Identify which cell holds the provided text, then report its (X, Y) central coordinate. 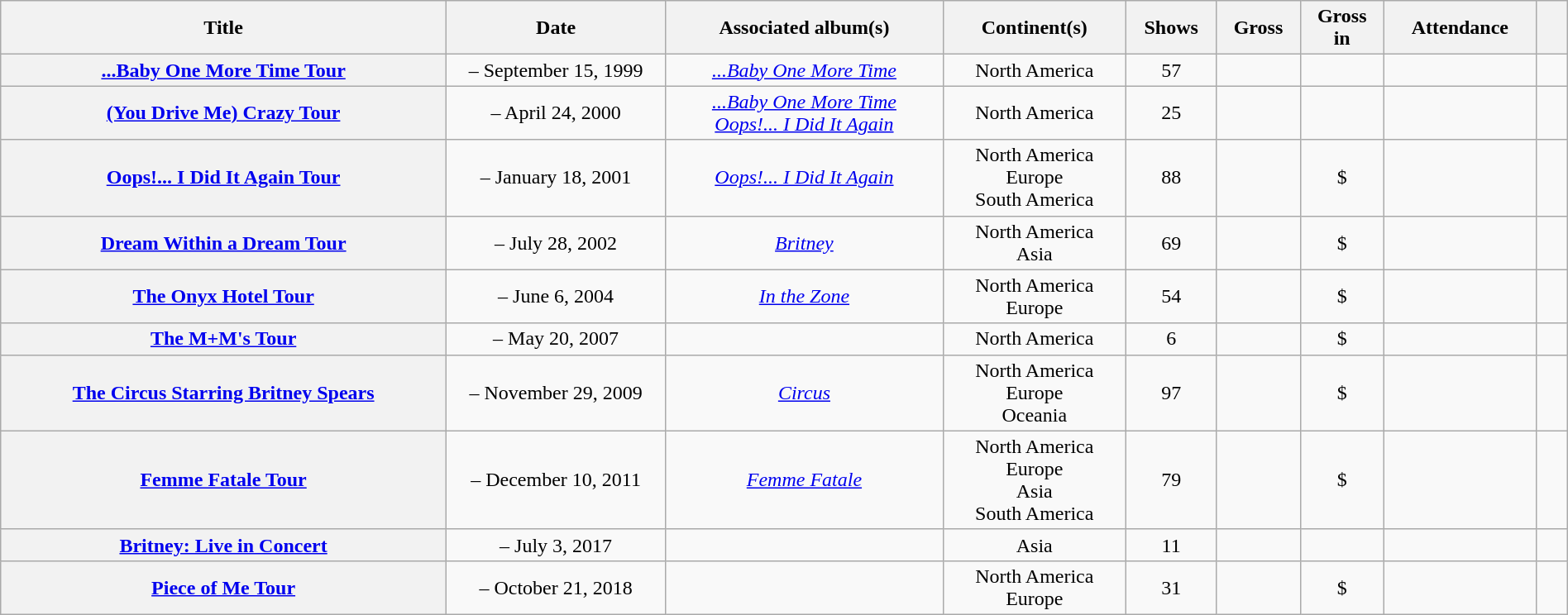
– June 6, 2004 (556, 296)
54 (1171, 296)
Shows (1171, 28)
Gross (1259, 28)
6 (1171, 339)
North AmericaAsia (1034, 243)
– November 29, 2009 (556, 393)
Circus (805, 393)
– October 21, 2018 (556, 587)
– January 18, 2001 (556, 178)
North AmericaEuropeAsiaSouth America (1034, 479)
Continent(s) (1034, 28)
Oops!... I Did It Again Tour (223, 178)
...Baby One More TimeOops!... I Did It Again (805, 112)
Femme Fatale Tour (223, 479)
– July 28, 2002 (556, 243)
Piece of Me Tour (223, 587)
The Onyx Hotel Tour (223, 296)
69 (1171, 243)
79 (1171, 479)
Dream Within a Dream Tour (223, 243)
– April 24, 2000 (556, 112)
Attendance (1460, 28)
The Circus Starring Britney Spears (223, 393)
North AmericaEuropeSouth America (1034, 178)
88 (1171, 178)
– July 3, 2017 (556, 545)
...Baby One More Time Tour (223, 70)
Gross in (1341, 28)
11 (1171, 545)
Femme Fatale (805, 479)
(You Drive Me) Crazy Tour (223, 112)
– May 20, 2007 (556, 339)
97 (1171, 393)
Britney (805, 243)
Britney: Live in Concert (223, 545)
The M+M's Tour (223, 339)
Associated album(s) (805, 28)
North AmericaEuropeOceania (1034, 393)
...Baby One More Time (805, 70)
Title (223, 28)
57 (1171, 70)
Asia (1034, 545)
Oops!... I Did It Again (805, 178)
Date (556, 28)
In the Zone (805, 296)
25 (1171, 112)
31 (1171, 587)
– September 15, 1999 (556, 70)
– December 10, 2011 (556, 479)
